Locate the cell with the specified text and output its [X, Y] center coordinate. 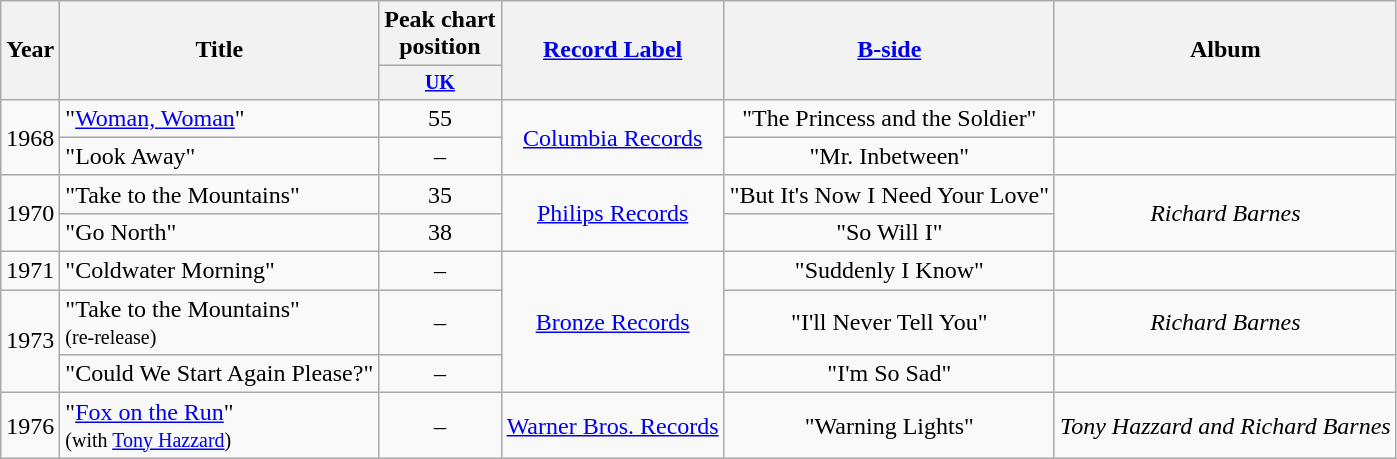
"Look Away" [220, 156]
Year [30, 50]
"Fox on the Run"(with Tony Hazzard) [220, 426]
Columbia Records [612, 137]
"Coldwater Morning" [220, 271]
"I'm So Sad" [889, 374]
Tony Hazzard and Richard Barnes [1225, 426]
"The Princess and the Soldier" [889, 118]
"So Will I" [889, 232]
38 [440, 232]
"Could We Start Again Please?" [220, 374]
Philips Records [612, 213]
"But It's Now I Need Your Love" [889, 194]
55 [440, 118]
"Woman, Woman" [220, 118]
Bronze Records [612, 322]
1976 [30, 426]
1970 [30, 213]
Record Label [612, 50]
1968 [30, 137]
Peak chartposition [440, 34]
"Take to the Mountains"(re-release) [220, 322]
"Mr. Inbetween" [889, 156]
Album [1225, 50]
Warner Bros. Records [612, 426]
B-side [889, 50]
UK [440, 82]
"I'll Never Tell You" [889, 322]
"Warning Lights" [889, 426]
35 [440, 194]
"Take to the Mountains" [220, 194]
"Suddenly I Know" [889, 271]
"Go North" [220, 232]
Title [220, 50]
1973 [30, 342]
1971 [30, 271]
